Identify which cell holds the provided text, then report its (x, y) central coordinate. 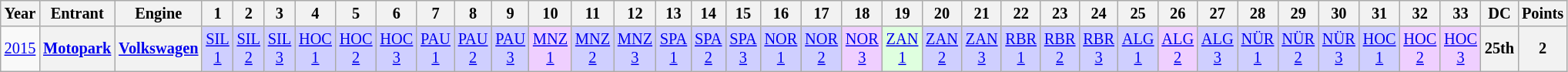
22 (1020, 13)
11 (593, 13)
15 (742, 13)
1 (217, 13)
NÜR2 (1298, 49)
ALG2 (1178, 49)
9 (510, 13)
32 (1420, 13)
17 (821, 13)
Entrant (77, 13)
6 (397, 13)
SPA1 (673, 49)
21 (982, 13)
10 (550, 13)
Engine (159, 13)
RBR2 (1060, 49)
13 (673, 13)
NÜR3 (1338, 49)
PAU1 (436, 49)
NOR1 (781, 49)
14 (709, 13)
MNZ3 (635, 49)
16 (781, 13)
PAU2 (473, 49)
29 (1298, 13)
ZAN3 (982, 49)
DC (1499, 13)
Motopark (77, 49)
RBR1 (1020, 49)
SPA2 (709, 49)
25th (1499, 49)
SIL1 (217, 49)
31 (1380, 13)
ALG3 (1218, 49)
NÜR1 (1258, 49)
SIL2 (249, 49)
NOR3 (863, 49)
Year (20, 13)
PAU3 (510, 49)
33 (1460, 13)
MNZ2 (593, 49)
26 (1178, 13)
SIL3 (280, 49)
28 (1258, 13)
27 (1218, 13)
24 (1098, 13)
SPA3 (742, 49)
19 (903, 13)
3 (280, 13)
ZAN1 (903, 49)
8 (473, 13)
20 (942, 13)
4 (316, 13)
18 (863, 13)
30 (1338, 13)
ALG1 (1138, 49)
25 (1138, 13)
23 (1060, 13)
Points (1543, 13)
7 (436, 13)
Volkswagen (159, 49)
5 (356, 13)
NOR2 (821, 49)
2015 (20, 49)
RBR3 (1098, 49)
ZAN2 (942, 49)
MNZ1 (550, 49)
12 (635, 13)
